Return the (x, y) coordinate for the center point of the cell that contains the specified text.  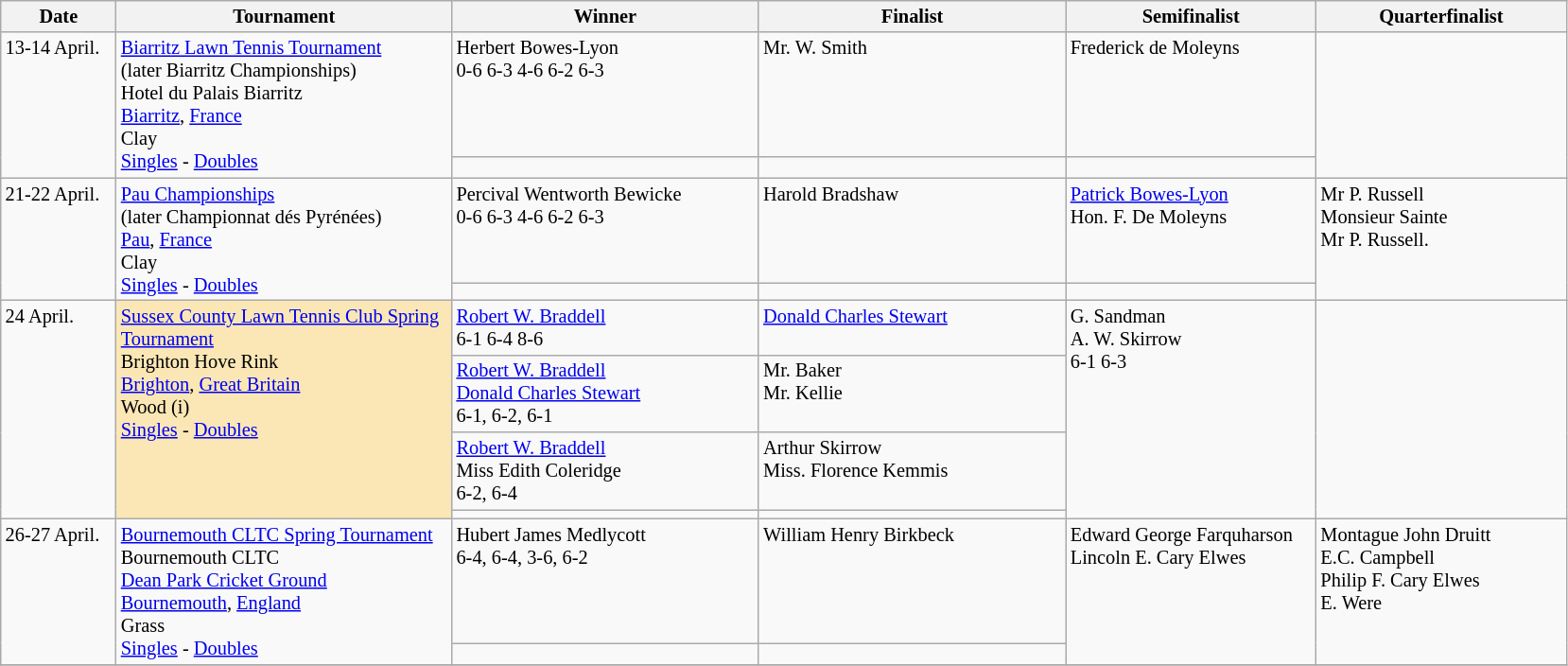
Tournament (284, 16)
Percival Wentworth Bewicke0-6 6-3 4-6 6-2 6-3 (605, 231)
Robert W. Braddell Miss Edith Coleridge6-2, 6-4 (605, 471)
Date (59, 16)
Robert W. Braddell Donald Charles Stewart6-1, 6-2, 6-1 (605, 394)
Mr. W. Smith (912, 95)
13-14 April. (59, 105)
Donald Charles Stewart (912, 327)
Montague John Druitt E.C. Campbell Philip F. Cary Elwes E. Were (1441, 591)
Arthur Skirrow Miss. Florence Kemmis (912, 471)
Pau Championships(later Championnat dés Pyrénées)Pau, FranceClaySingles - Doubles (284, 239)
21-22 April. (59, 239)
Herbert Bowes-Lyon0-6 6-3 4-6 6-2 6-3 (605, 95)
Frederick de Moleyns (1192, 95)
William Henry Birkbeck (912, 581)
Mr P. Russell Monsieur Sainte Mr P. Russell. (1441, 239)
Sussex County Lawn Tennis Club Spring TournamentBrighton Hove RinkBrighton, Great BritainWood (i)Singles - Doubles (284, 409)
Hubert James Medlycott6-4, 6-4, 3-6, 6-2 (605, 581)
26-27 April. (59, 591)
Winner (605, 16)
Harold Bradshaw (912, 231)
24 April. (59, 409)
Semifinalist (1192, 16)
G. Sandman A. W. Skirrow6-1 6-3 (1192, 409)
Finalist (912, 16)
Robert W. Braddell6-1 6-4 8-6 (605, 327)
Mr. Baker Mr. Kellie (912, 394)
Edward George Farquharson Lincoln E. Cary Elwes (1192, 591)
Quarterfinalist (1441, 16)
Bournemouth CLTC Spring TournamentBournemouth CLTCDean Park Cricket GroundBournemouth, EnglandGrassSingles - Doubles (284, 591)
Patrick Bowes-Lyon Hon. F. De Moleyns (1192, 231)
Biarritz Lawn Tennis Tournament(later Biarritz Championships)Hotel du Palais BiarritzBiarritz, FranceClaySingles - Doubles (284, 105)
